Pinpoint the cell where the given text exists, returning its (x, y) midpoint coordinate. 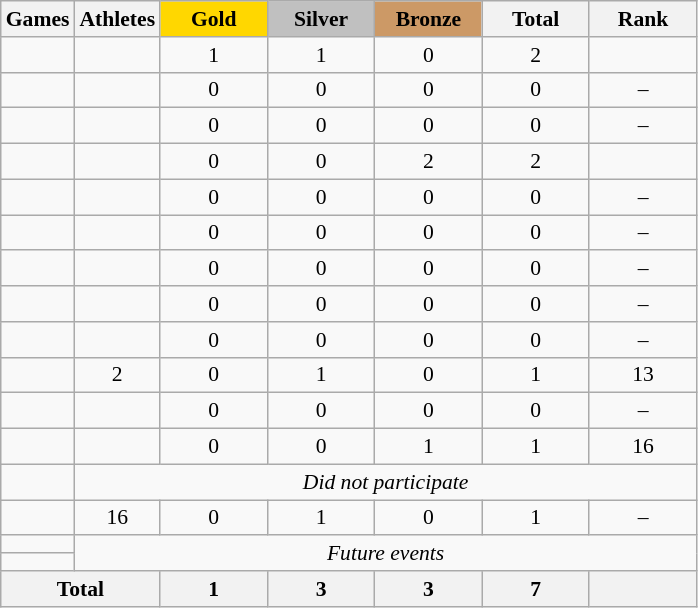
Future events (385, 554)
Games (38, 19)
Bronze (428, 19)
13 (642, 375)
7 (536, 589)
Rank (642, 19)
Silver (320, 19)
Did not participate (385, 482)
Gold (214, 19)
Athletes (117, 19)
